From the cell containing the given text, extract its center point as (x, y) coordinate. 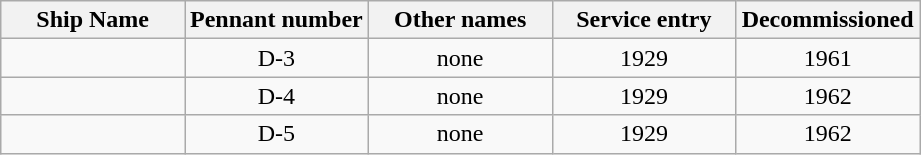
Decommissioned (828, 20)
D-4 (276, 96)
Service entry (644, 20)
D-5 (276, 134)
Pennant number (276, 20)
1961 (828, 58)
Other names (460, 20)
D-3 (276, 58)
Ship Name (93, 20)
